For the text-containing cell, return its midpoint in [X, Y] coordinate format. 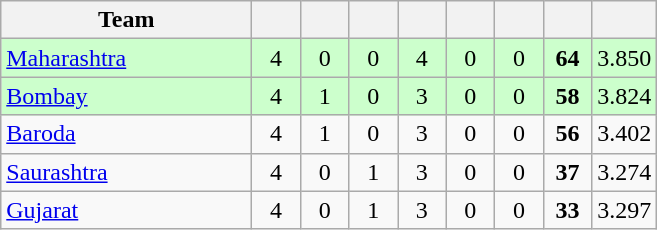
33 [568, 210]
3.274 [624, 172]
3.402 [624, 134]
3.850 [624, 58]
Gujarat [126, 210]
37 [568, 172]
58 [568, 96]
3.824 [624, 96]
Baroda [126, 134]
Saurashtra [126, 172]
56 [568, 134]
Team [126, 20]
Maharashtra [126, 58]
64 [568, 58]
3.297 [624, 210]
Bombay [126, 96]
